From the cell containing the given text, extract its center point as (x, y) coordinate. 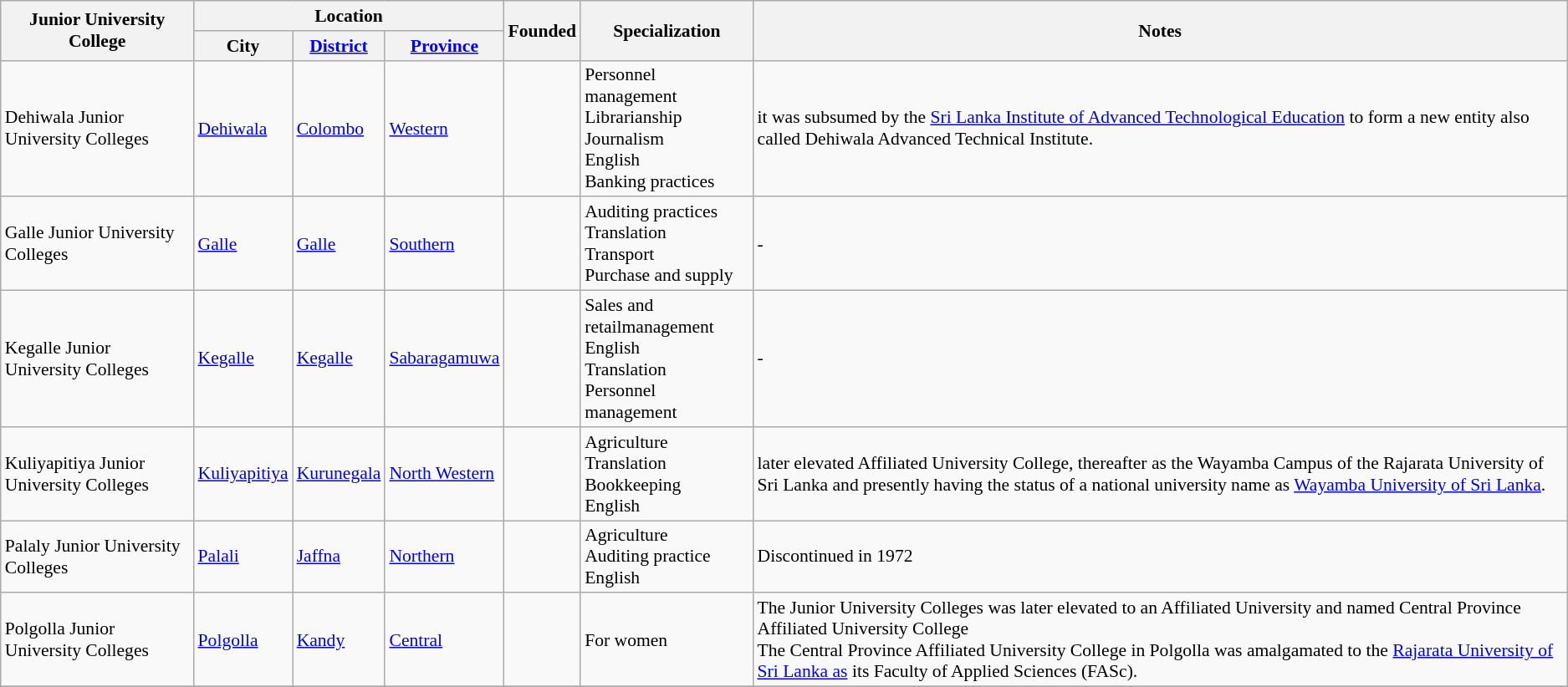
Discontinued in 1972 (1161, 557)
Southern (444, 244)
District (340, 46)
Western (444, 129)
Kandy (340, 640)
Location (350, 16)
North Western (444, 474)
Kegalle Junior University Colleges (97, 359)
Kuliyapitiya (243, 474)
Auditing practicesTranslationTransportPurchase and supply (667, 244)
Northern (444, 557)
Dehiwala Junior University Colleges (97, 129)
Notes (1161, 30)
Founded (542, 30)
Sabaragamuwa (444, 359)
Polgolla (243, 640)
Junior University College (97, 30)
For women (667, 640)
Province (444, 46)
Colombo (340, 129)
Kurunegala (340, 474)
AgricultureAuditing practiceEnglish (667, 557)
Specialization (667, 30)
City (243, 46)
Palali (243, 557)
Kuliyapitiya Junior University Colleges (97, 474)
Galle Junior University Colleges (97, 244)
Dehiwala (243, 129)
Palaly Junior University Colleges (97, 557)
Sales and retailmanagementEnglishTranslationPersonnel management (667, 359)
Personnel managementLibrarianshipJournalismEnglishBanking practices (667, 129)
Polgolla Junior University Colleges (97, 640)
Jaffna (340, 557)
AgricultureTranslationBookkeepingEnglish (667, 474)
Central (444, 640)
